Return (x, y) of the center of cell containing provided text 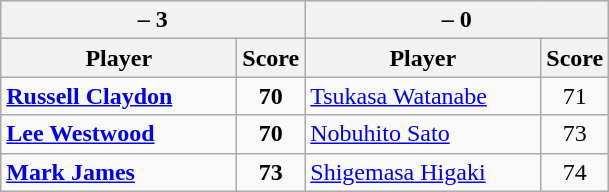
74 (575, 172)
– 3 (153, 20)
Nobuhito Sato (423, 134)
Mark James (119, 172)
Russell Claydon (119, 96)
71 (575, 96)
Lee Westwood (119, 134)
Tsukasa Watanabe (423, 96)
Shigemasa Higaki (423, 172)
– 0 (457, 20)
